Find where the given text appears and provide that cell's center as [X, Y] coordinate. 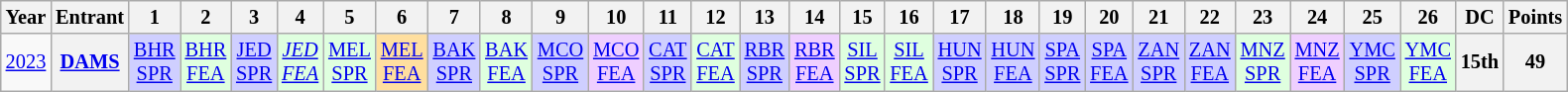
5 [349, 17]
23 [1264, 17]
RBRSPR [765, 62]
13 [765, 17]
ZANSPR [1158, 62]
10 [616, 17]
SILSPR [863, 62]
MNZSPR [1264, 62]
SPAFEA [1109, 62]
14 [814, 17]
Year [26, 17]
MELSPR [349, 62]
HUNFEA [1013, 62]
JEDFEA [300, 62]
BHRFEA [206, 62]
SILFEA [908, 62]
ZANFEA [1210, 62]
MNZFEA [1317, 62]
6 [403, 17]
RBRFEA [814, 62]
Points [1535, 17]
Entrant [89, 17]
BHRSPR [155, 62]
MCOSPR [560, 62]
YMCSPR [1373, 62]
MELFEA [403, 62]
2023 [26, 62]
1 [155, 17]
3 [254, 17]
21 [1158, 17]
15th [1480, 62]
22 [1210, 17]
DAMS [89, 62]
BAKSPR [454, 62]
CATFEA [715, 62]
HUNSPR [960, 62]
YMCFEA [1428, 62]
DC [1480, 17]
SPASPR [1062, 62]
2 [206, 17]
JEDSPR [254, 62]
8 [506, 17]
20 [1109, 17]
BAKFEA [506, 62]
25 [1373, 17]
4 [300, 17]
7 [454, 17]
17 [960, 17]
16 [908, 17]
19 [1062, 17]
18 [1013, 17]
9 [560, 17]
11 [667, 17]
24 [1317, 17]
12 [715, 17]
49 [1535, 62]
MCOFEA [616, 62]
26 [1428, 17]
CATSPR [667, 62]
15 [863, 17]
